From the cell containing the given text, extract its center point as (x, y) coordinate. 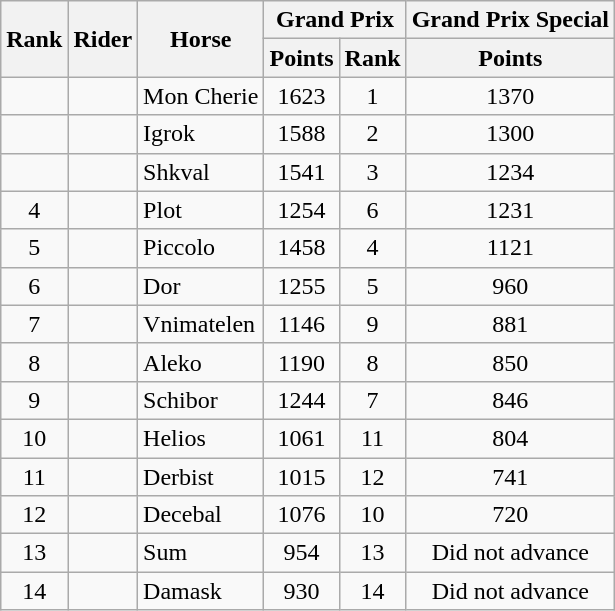
1244 (302, 400)
2 (372, 134)
741 (510, 477)
1061 (302, 438)
1588 (302, 134)
1 (372, 96)
Derbist (201, 477)
Rider (103, 39)
Grand Prix (335, 20)
Igrok (201, 134)
1146 (302, 324)
1231 (510, 210)
846 (510, 400)
960 (510, 286)
Decebal (201, 515)
954 (302, 553)
881 (510, 324)
850 (510, 362)
1623 (302, 96)
Piccolo (201, 248)
Grand Prix Special (510, 20)
Helios (201, 438)
1076 (302, 515)
Dor (201, 286)
1015 (302, 477)
1458 (302, 248)
3 (372, 172)
Horse (201, 39)
Schibor (201, 400)
720 (510, 515)
930 (302, 591)
1190 (302, 362)
Aleko (201, 362)
Damask (201, 591)
804 (510, 438)
Vnimatelen (201, 324)
1255 (302, 286)
Shkval (201, 172)
1300 (510, 134)
1234 (510, 172)
1254 (302, 210)
Plot (201, 210)
1121 (510, 248)
1370 (510, 96)
1541 (302, 172)
Mon Cherie (201, 96)
Sum (201, 553)
